Pinpoint the cell where the given text exists, returning its [X, Y] midpoint coordinate. 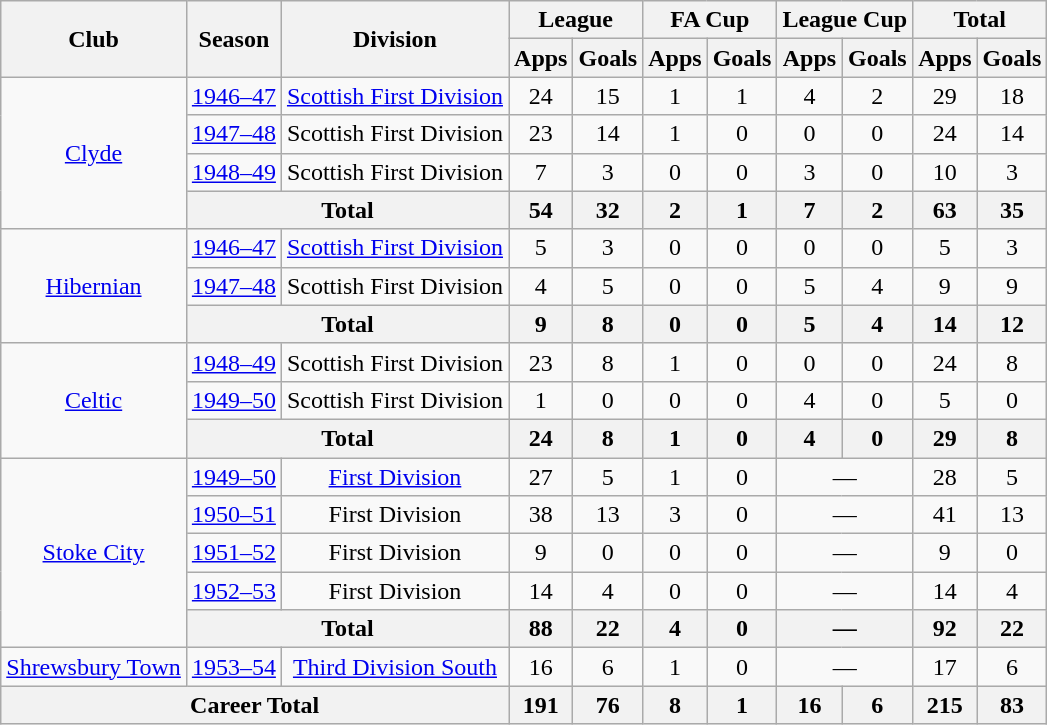
Hibernian [94, 286]
1951–52 [234, 553]
Shrewsbury Town [94, 667]
76 [608, 705]
12 [1012, 324]
Stoke City [94, 553]
Season [234, 39]
88 [541, 629]
63 [945, 210]
Division [394, 39]
1950–51 [234, 515]
54 [541, 210]
18 [1012, 96]
Club [94, 39]
191 [541, 705]
League [576, 20]
83 [1012, 705]
FA Cup [710, 20]
27 [541, 477]
28 [945, 477]
Third Division South [394, 667]
92 [945, 629]
32 [608, 210]
41 [945, 515]
1952–53 [234, 591]
Celtic [94, 400]
17 [945, 667]
1953–54 [234, 667]
Clyde [94, 153]
215 [945, 705]
38 [541, 515]
10 [945, 172]
35 [1012, 210]
Career Total [255, 705]
15 [608, 96]
League Cup [845, 20]
